Find where the given text appears and provide that cell's center as [x, y] coordinate. 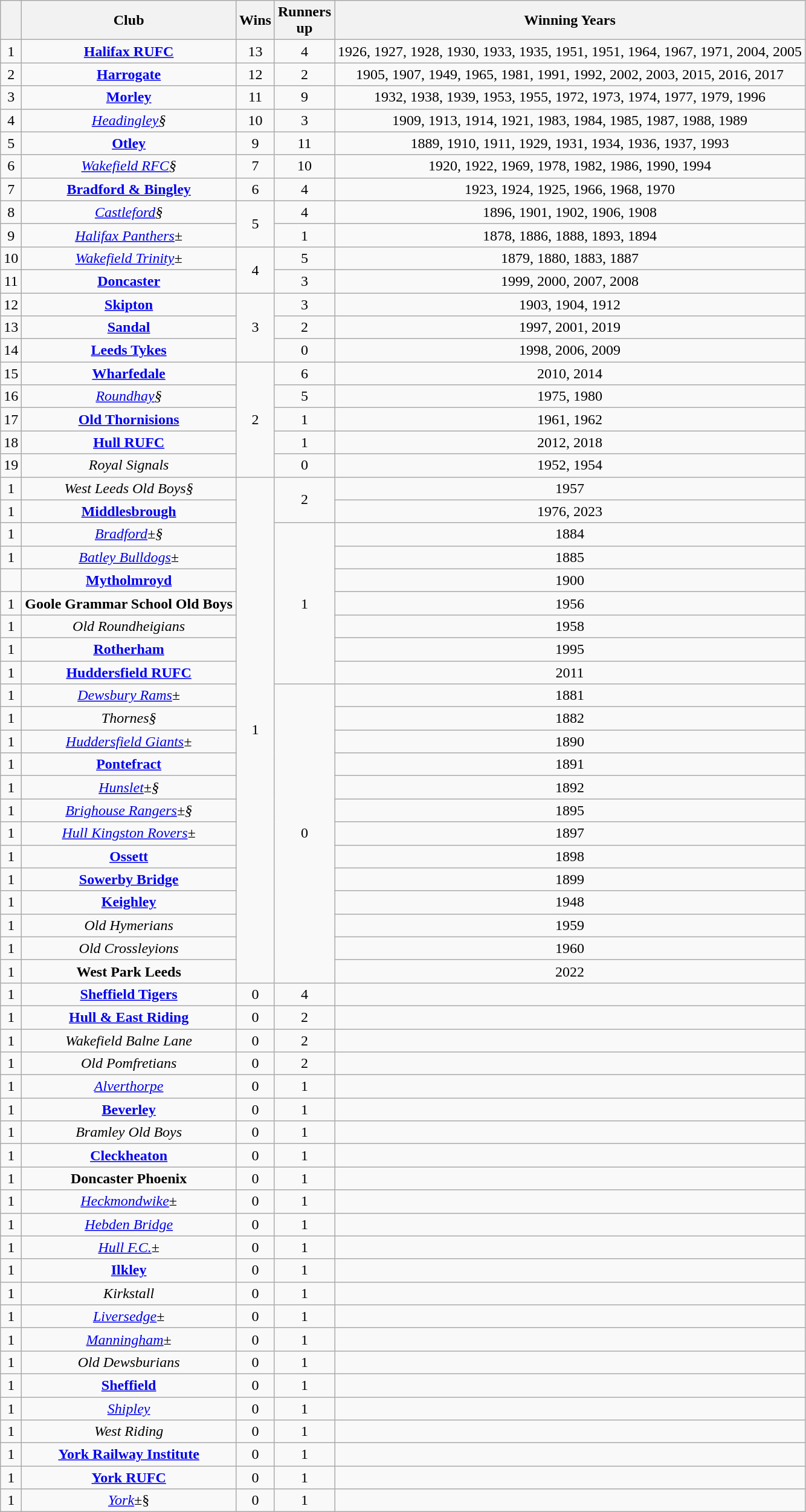
Castleford§ [129, 212]
Runnersup [305, 21]
Hull F.C.± [129, 1247]
Hull RUFC [129, 442]
1889, 1910, 1911, 1929, 1931, 1934, 1936, 1937, 1993 [570, 143]
Ossett [129, 856]
Alverthorpe [129, 1087]
1958 [570, 626]
West Riding [129, 1432]
Keighley [129, 902]
West Park Leeds [129, 971]
1960 [570, 948]
Old Roundheigians [129, 626]
19 [11, 465]
Heckmondwike± [129, 1201]
Rotherham [129, 649]
1961, 1962 [570, 419]
1882 [570, 719]
Sheffield Tigers [129, 994]
2022 [570, 971]
Huddersfield RUFC [129, 673]
1909, 1913, 1914, 1921, 1983, 1984, 1985, 1987, 1988, 1989 [570, 120]
Club [129, 21]
Old Thornisions [129, 419]
Wins [255, 21]
Roundhay§ [129, 396]
Old Crossleyions [129, 948]
Wakefield Trinity± [129, 258]
Sandal [129, 328]
1995 [570, 649]
Doncaster Phoenix [129, 1178]
Wharfedale [129, 373]
York±§ [129, 1501]
Halifax Panthers± [129, 235]
1952, 1954 [570, 465]
16 [11, 396]
1959 [570, 925]
York Railway Institute [129, 1455]
1948 [570, 902]
Halifax RUFC [129, 51]
14 [11, 351]
Headingley§ [129, 120]
Manningham± [129, 1339]
West Leeds Old Boys§ [129, 488]
Old Pomfretians [129, 1064]
1899 [570, 879]
1879, 1880, 1883, 1887 [570, 258]
1900 [570, 580]
1896, 1901, 1902, 1906, 1908 [570, 212]
1976, 2023 [570, 511]
Skipton [129, 304]
17 [11, 419]
Bradford & Bingley [129, 189]
Sheffield [129, 1385]
Bradford±§ [129, 534]
1997, 2001, 2019 [570, 328]
1898 [570, 856]
Otley [129, 143]
Goole Grammar School Old Boys [129, 603]
1897 [570, 833]
Dewsbury Rams± [129, 696]
Liversedge± [129, 1316]
Batley Bulldogs± [129, 557]
Wakefield RFC§ [129, 166]
Doncaster [129, 281]
Wakefield Balne Lane [129, 1040]
Sowerby Bridge [129, 879]
Old Hymerians [129, 925]
2011 [570, 673]
Winning Years [570, 21]
1975, 1980 [570, 396]
Huddersfield Giants± [129, 741]
York RUFC [129, 1478]
1890 [570, 741]
1891 [570, 764]
1920, 1922, 1969, 1978, 1982, 1986, 1990, 1994 [570, 166]
Hunslet±§ [129, 787]
Kirkstall [129, 1293]
Royal Signals [129, 465]
Hebden Bridge [129, 1224]
Middlesbrough [129, 511]
1926, 1927, 1928, 1930, 1933, 1935, 1951, 1951, 1964, 1967, 1971, 2004, 2005 [570, 51]
Bramley Old Boys [129, 1132]
1892 [570, 787]
1878, 1886, 1888, 1893, 1894 [570, 235]
1999, 2000, 2007, 2008 [570, 281]
1881 [570, 696]
Hull Kingston Rovers± [129, 833]
Ilkley [129, 1270]
1923, 1924, 1925, 1966, 1968, 1970 [570, 189]
Beverley [129, 1110]
2012, 2018 [570, 442]
1885 [570, 557]
8 [11, 212]
Leeds Tykes [129, 351]
2010, 2014 [570, 373]
Cleckheaton [129, 1155]
1905, 1907, 1949, 1965, 1981, 1991, 1992, 2002, 2003, 2015, 2016, 2017 [570, 74]
Thornes§ [129, 719]
1903, 1904, 1912 [570, 304]
1895 [570, 810]
Hull & East Riding [129, 1017]
1884 [570, 534]
Shipley [129, 1409]
1932, 1938, 1939, 1953, 1955, 1972, 1973, 1974, 1977, 1979, 1996 [570, 97]
1998, 2006, 2009 [570, 351]
Brighouse Rangers±§ [129, 810]
Pontefract [129, 764]
Harrogate [129, 74]
15 [11, 373]
1957 [570, 488]
18 [11, 442]
Old Dewsburians [129, 1362]
1956 [570, 603]
Morley [129, 97]
Mytholmroyd [129, 580]
